For the text-containing cell, return its midpoint in [x, y] coordinate format. 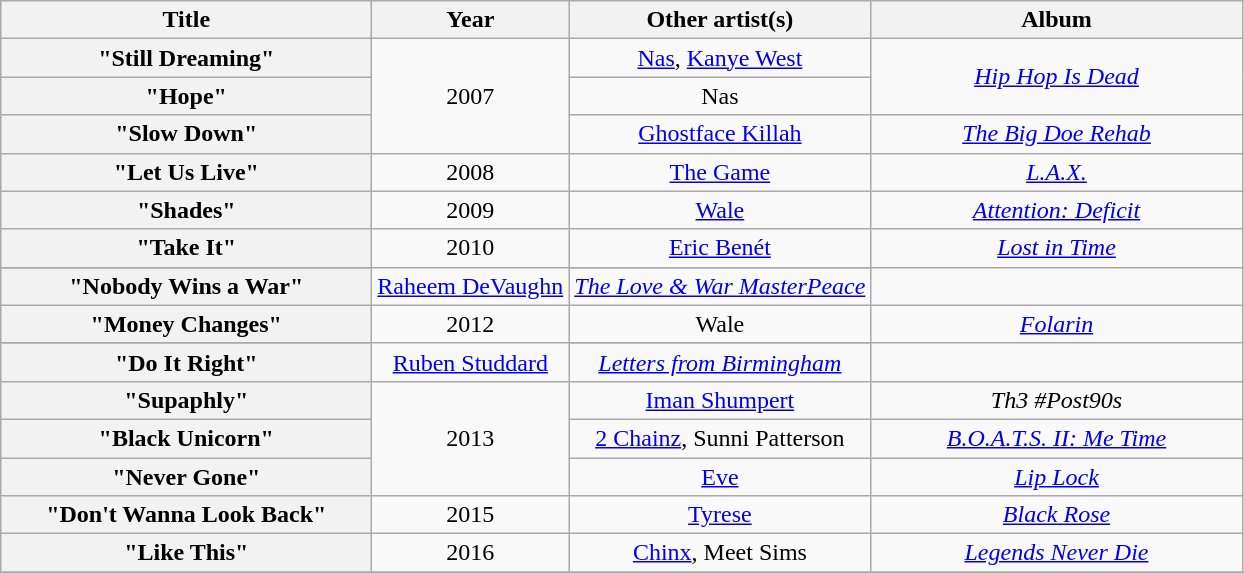
Lip Lock [1056, 477]
Nas [720, 96]
Legends Never Die [1056, 553]
Lost in Time [1056, 248]
Hip Hop Is Dead [1056, 77]
"Don't Wanna Look Back" [186, 515]
Tyrese [720, 515]
2013 [470, 438]
"Black Unicorn" [186, 438]
"Hope" [186, 96]
"Nobody Wins a War" [186, 286]
"Slow Down" [186, 134]
Black Rose [1056, 515]
Other artist(s) [720, 20]
Attention: Deficit [1056, 210]
2008 [470, 172]
Ghostface Killah [720, 134]
"Shades" [186, 210]
B.O.A.T.S. II: Me Time [1056, 438]
2012 [470, 324]
Iman Shumpert [720, 400]
2010 [470, 248]
"Never Gone" [186, 477]
Letters from Birmingham [720, 362]
2 Chainz, Sunni Patterson [720, 438]
Raheem DeVaughn [470, 286]
2009 [470, 210]
The Love & War MasterPeace [720, 286]
"Supaphly" [186, 400]
"Like This" [186, 553]
Th3 #Post90s [1056, 400]
"Money Changes" [186, 324]
Eve [720, 477]
Nas, Kanye West [720, 58]
2007 [470, 96]
The Game [720, 172]
"Let Us Live" [186, 172]
Album [1056, 20]
The Big Doe Rehab [1056, 134]
Ruben Studdard [470, 362]
Folarin [1056, 324]
"Take It" [186, 248]
"Do It Right" [186, 362]
2015 [470, 515]
Year [470, 20]
L.A.X. [1056, 172]
"Still Dreaming" [186, 58]
2016 [470, 553]
Eric Benét [720, 248]
Chinx, Meet Sims [720, 553]
Title [186, 20]
